From the cell containing the given text, extract its center point as [x, y] coordinate. 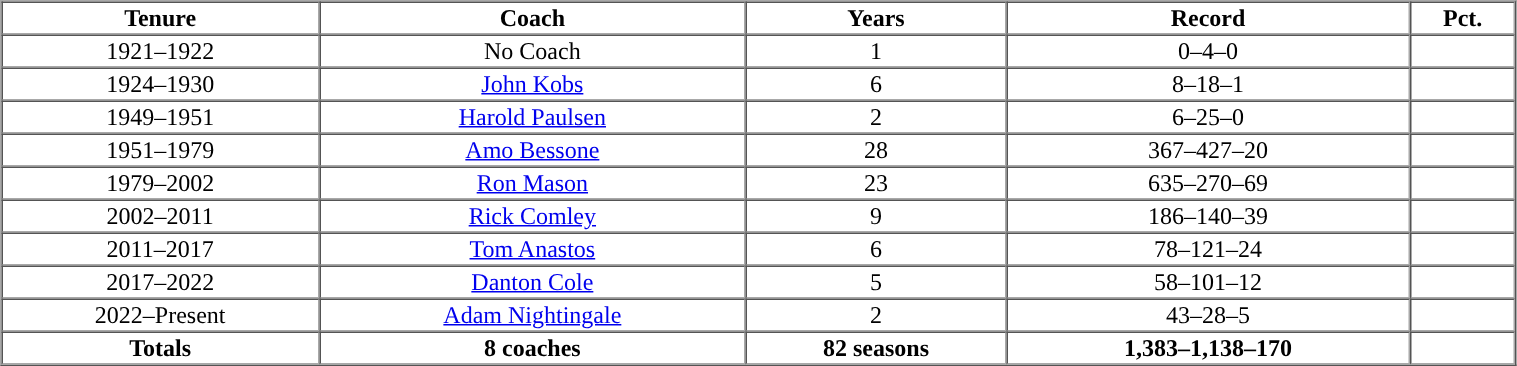
Harold Paulsen [532, 116]
Danton Cole [532, 282]
8 coaches [532, 348]
186–140–39 [1208, 216]
635–270–69 [1208, 182]
6–25–0 [1208, 116]
2002–2011 [160, 216]
Years [876, 18]
43–28–5 [1208, 314]
0–4–0 [1208, 50]
No Coach [532, 50]
1 [876, 50]
8–18–1 [1208, 84]
Rick Comley [532, 216]
1921–1922 [160, 50]
John Kobs [532, 84]
1979–2002 [160, 182]
2022–Present [160, 314]
23 [876, 182]
5 [876, 282]
367–427–20 [1208, 150]
Coach [532, 18]
2011–2017 [160, 248]
58–101–12 [1208, 282]
9 [876, 216]
Amo Bessone [532, 150]
78–121–24 [1208, 248]
Adam Nightingale [532, 314]
Tom Anastos [532, 248]
Tenure [160, 18]
Totals [160, 348]
Ron Mason [532, 182]
82 seasons [876, 348]
1949–1951 [160, 116]
1924–1930 [160, 84]
1,383–1,138–170 [1208, 348]
Record [1208, 18]
2017–2022 [160, 282]
Pct. [1462, 18]
28 [876, 150]
1951–1979 [160, 150]
